Output the [x, y] coordinate of the center of the cell containing the given text.  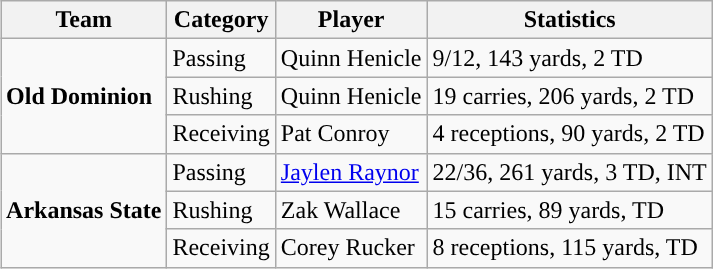
15 carries, 89 yards, TD [570, 210]
Corey Rucker [351, 248]
8 receptions, 115 yards, TD [570, 248]
Zak Wallace [351, 210]
Pat Conroy [351, 134]
19 carries, 206 yards, 2 TD [570, 96]
Arkansas State [84, 210]
9/12, 143 yards, 2 TD [570, 58]
Old Dominion [84, 96]
22/36, 261 yards, 3 TD, INT [570, 172]
Category [221, 20]
Team [84, 20]
Jaylen Raynor [351, 172]
Statistics [570, 20]
Player [351, 20]
4 receptions, 90 yards, 2 TD [570, 134]
